Output the (x, y) coordinate of the center of the cell containing the given text.  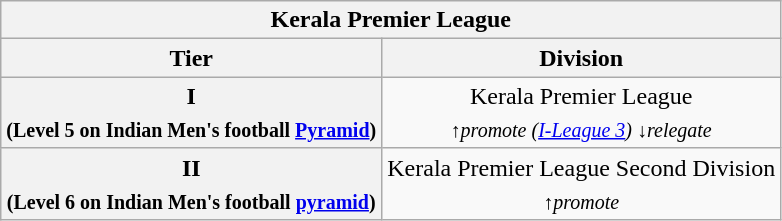
Division (582, 58)
Kerala Premier League (391, 20)
Kerala Premier League Second Division ↑promote (582, 184)
Tier (192, 58)
I(Level 5 on Indian Men's football Pyramid) (192, 112)
Kerala Premier League ↑promote (I-League 3) ↓relegate (582, 112)
II(Level 6 on Indian Men's football pyramid) (192, 184)
